Return [x, y] of the center of cell containing provided text 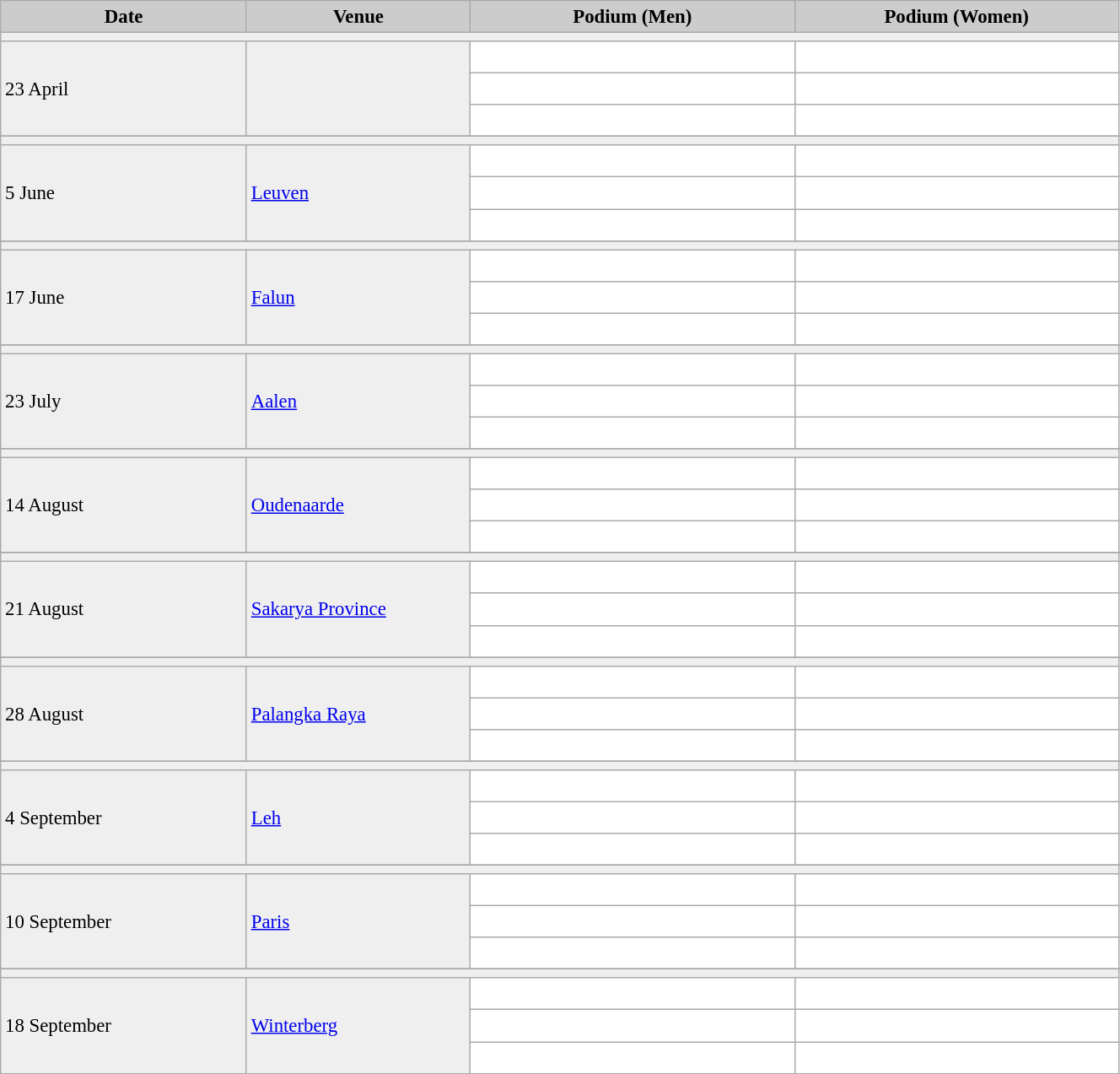
Oudenaarde [358, 506]
Leh [358, 818]
Podium (Men) [633, 17]
Venue [358, 17]
17 June [124, 297]
Podium (Women) [956, 17]
Falun [358, 297]
21 August [124, 609]
28 August [124, 714]
23 July [124, 402]
Date [124, 17]
Paris [358, 921]
Aalen [358, 402]
Sakarya Province [358, 609]
4 September [124, 818]
Palangka Raya [358, 714]
23 April [124, 89]
18 September [124, 1026]
14 August [124, 506]
Leuven [358, 192]
10 September [124, 921]
5 June [124, 192]
Winterberg [358, 1026]
